Pinpoint the cell where the given text exists, returning its (X, Y) midpoint coordinate. 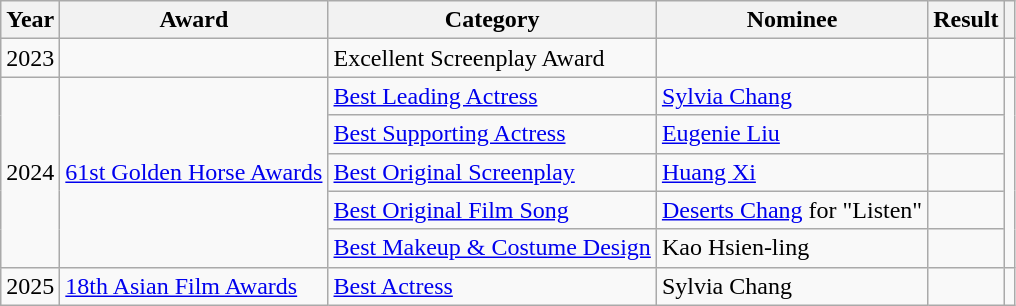
Nominee (792, 20)
Excellent Screenplay Award (492, 58)
Category (492, 20)
Award (194, 20)
Best Makeup & Costume Design (492, 248)
Eugenie Liu (792, 134)
2023 (30, 58)
Huang Xi (792, 172)
Best Leading Actress (492, 96)
18th Asian Film Awards (194, 286)
Best Supporting Actress (492, 134)
Best Original Film Song (492, 210)
Best Original Screenplay (492, 172)
Deserts Chang for "Listen" (792, 210)
Best Actress (492, 286)
2025 (30, 286)
2024 (30, 172)
61st Golden Horse Awards (194, 172)
Result (966, 20)
Kao Hsien-ling (792, 248)
Year (30, 20)
